Capture the cell that displays the provided text and extract its [x, y] central coordinate. 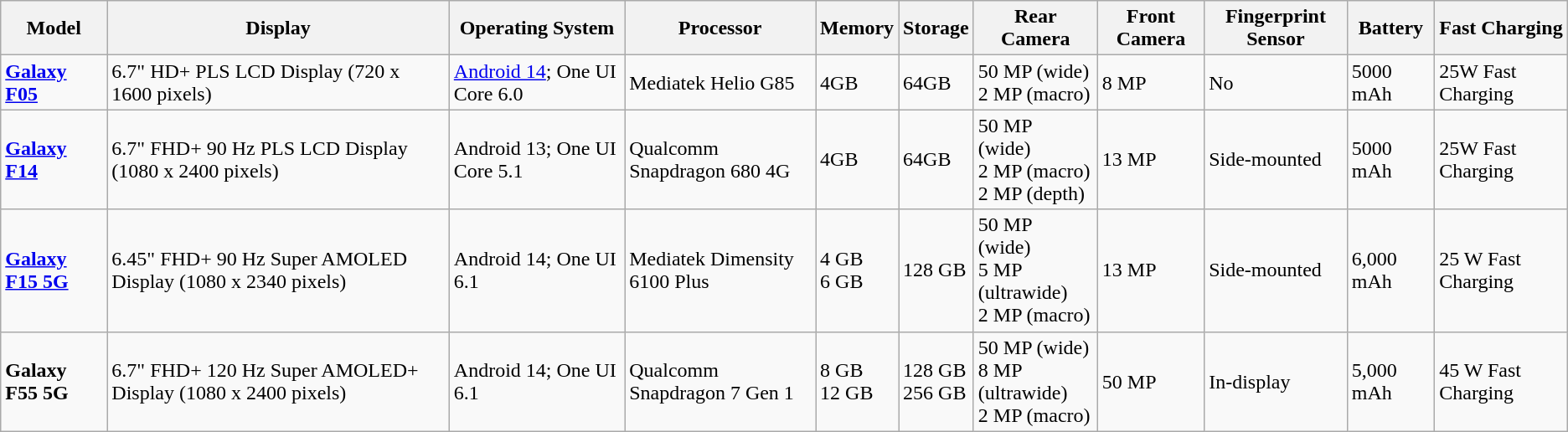
45 W Fast Charging [1501, 382]
50 MP [1151, 382]
128 GB256 GB [936, 382]
Memory [858, 28]
128 GB [936, 270]
Galaxy F05 [54, 82]
6.7" HD+ PLS LCD Display (720 x 1600 pixels) [278, 82]
50 MP (wide)8 MP (ultrawide)2 MP (macro) [1035, 382]
8 MP [1151, 82]
Mediatek Dimensity 6100 Plus [720, 270]
No [1277, 82]
Galaxy F15 5G [54, 270]
In-display [1277, 382]
Qualcomm Snapdragon 7 Gen 1 [720, 382]
8 GB12 GB [858, 382]
4 GB6 GB [858, 270]
Qualcomm Snapdragon 680 4G [720, 159]
Display [278, 28]
25 W Fast Charging [1501, 270]
Front Camera [1151, 28]
Processor [720, 28]
6,000 mAh [1390, 270]
Galaxy F55 5G [54, 382]
50 MP(wide)5 MP (ultrawide)2 MP (macro) [1035, 270]
Rear Camera [1035, 28]
6.7" FHD+ 90 Hz PLS LCD Display (1080 x 2400 pixels) [278, 159]
Battery [1390, 28]
Android 13; One UI Core 5.1 [536, 159]
Mediatek Helio G85 [720, 82]
6.7" FHD+ 120 Hz Super AMOLED+ Display (1080 x 2400 pixels) [278, 382]
Operating System [536, 28]
5,000 mAh [1390, 382]
Android 14; One UI Core 6.0 [536, 82]
Storage [936, 28]
50 MP (wide)2 MP (macro) [1035, 82]
Fast Charging [1501, 28]
Galaxy F14 [54, 159]
Model [54, 28]
50 MP(wide)2 MP (macro)2 MP (depth) [1035, 159]
Fingerprint Sensor [1277, 28]
6.45" FHD+ 90 Hz Super AMOLED Display (1080 x 2340 pixels) [278, 270]
